Provide the [x, y] coordinate of the cell's center where the given text is located.  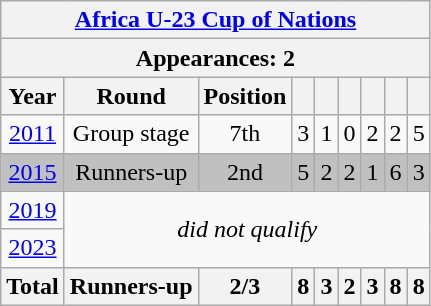
7th [245, 134]
Africa U-23 Cup of Nations [216, 20]
Round [131, 96]
2011 [33, 134]
Total [33, 286]
Appearances: 2 [216, 58]
2nd [245, 172]
2019 [33, 210]
2023 [33, 248]
Position [245, 96]
0 [350, 134]
Group stage [131, 134]
2/3 [245, 286]
Year [33, 96]
2015 [33, 172]
6 [396, 172]
did not qualify [247, 229]
